Detect which cell encompasses the target text, then output its [x, y] center coordinate. 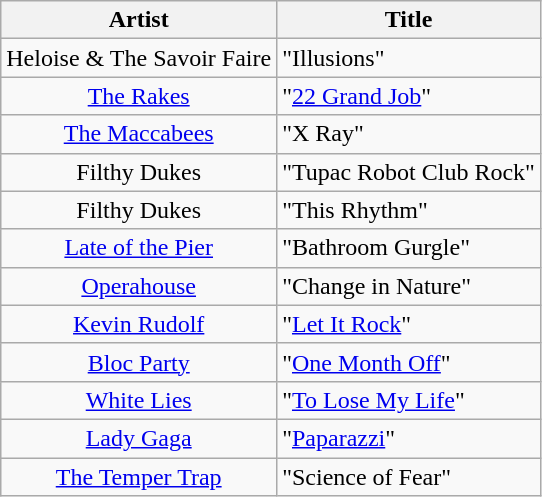
"Let It Rock" [409, 324]
"Science of Fear" [409, 477]
Late of the Pier [139, 248]
Bloc Party [139, 362]
White Lies [139, 400]
Kevin Rudolf [139, 324]
"One Month Off" [409, 362]
"X Ray" [409, 134]
"This Rhythm" [409, 210]
The Maccabees [139, 134]
The Rakes [139, 96]
Title [409, 20]
"22 Grand Job" [409, 96]
Lady Gaga [139, 438]
Heloise & The Savoir Faire [139, 58]
"Illusions" [409, 58]
"To Lose My Life" [409, 400]
Operahouse [139, 286]
"Change in Nature" [409, 286]
"Paparazzi" [409, 438]
Artist [139, 20]
"Bathroom Gurgle" [409, 248]
"Tupac Robot Club Rock" [409, 172]
The Temper Trap [139, 477]
